Determine the [X, Y] coordinate at the center of the cell enclosing the given text.  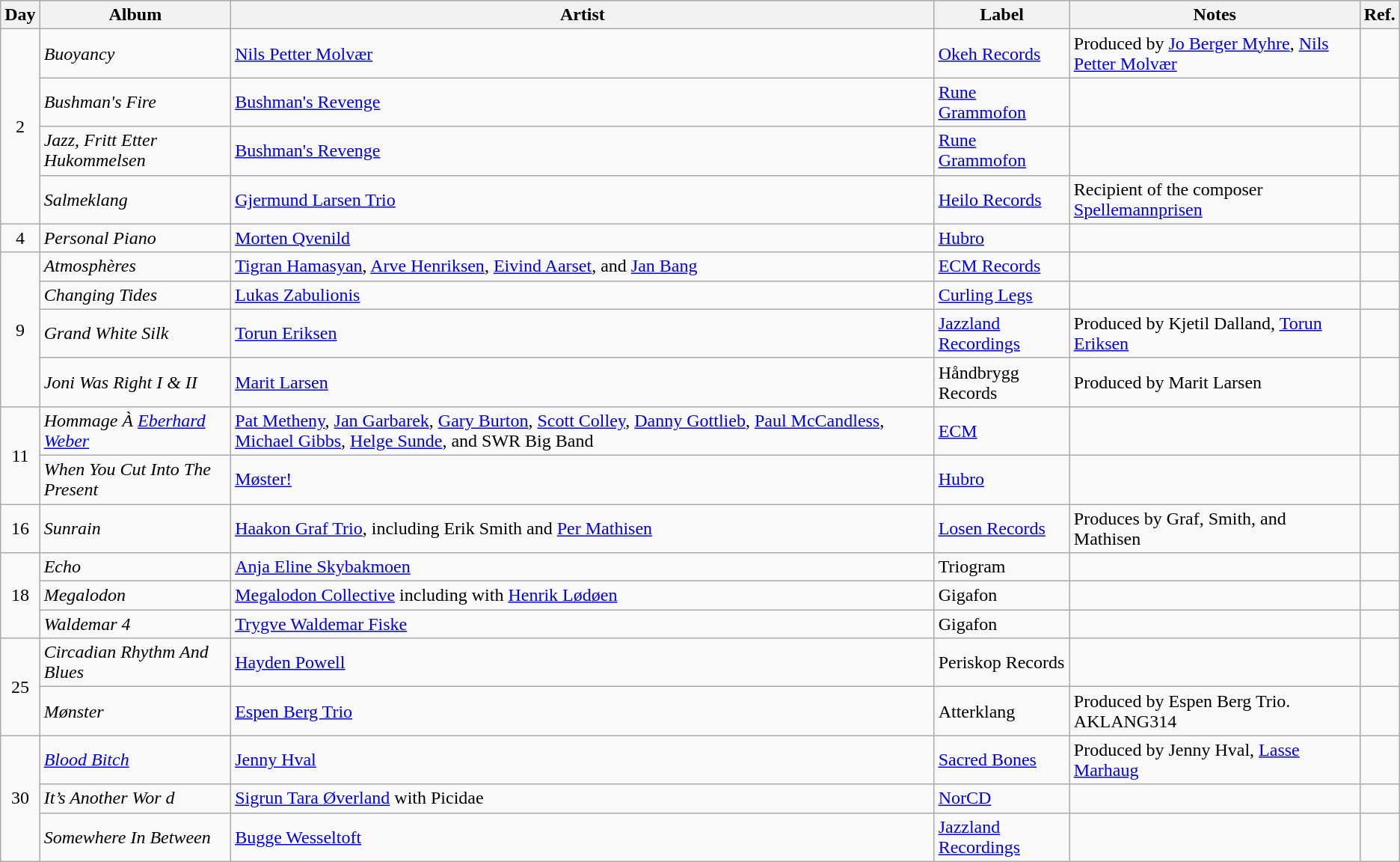
Sigrun Tara Øverland with Picidae [583, 798]
Curling Legs [1002, 295]
25 [20, 687]
Produced by Jo Berger Myhre, Nils Petter Molvær [1215, 54]
30 [20, 798]
Espen Berg Trio [583, 711]
Produced by Marit Larsen [1215, 382]
Marit Larsen [583, 382]
9 [20, 329]
18 [20, 596]
Day [20, 15]
Tigran Hamasyan, Arve Henriksen, Eivind Aarset, and Jan Bang [583, 266]
Møster! [583, 479]
Periskop Records [1002, 663]
Ref. [1379, 15]
Hommage À Eberhard Weber [135, 431]
Triogram [1002, 567]
Nils Petter Molvær [583, 54]
Salmeklang [135, 199]
Produced by Kjetil Dalland, Torun Eriksen [1215, 334]
Buoyancy [135, 54]
Jenny Hval [583, 760]
2 [20, 126]
Heilo Records [1002, 199]
Personal Piano [135, 238]
When You Cut Into The Present [135, 479]
ECM Records [1002, 266]
Sacred Bones [1002, 760]
It’s Another Wor d [135, 798]
NorCD [1002, 798]
11 [20, 455]
Trygve Waldemar Fiske [583, 624]
Atmosphères [135, 266]
Atterklang [1002, 711]
Album [135, 15]
Megalodon [135, 596]
Torun Eriksen [583, 334]
Sunrain [135, 528]
Bugge Wesseltoft [583, 837]
Somewhere In Between [135, 837]
Lukas Zabulionis [583, 295]
16 [20, 528]
Circadian Rhythm And Blues [135, 663]
Notes [1215, 15]
Produced by Espen Berg Trio. AKLANG314 [1215, 711]
Produced by Jenny Hval, Lasse Marhaug [1215, 760]
Gjermund Larsen Trio [583, 199]
Artist [583, 15]
Losen Records [1002, 528]
Mønster [135, 711]
Haakon Graf Trio, including Erik Smith and Per Mathisen [583, 528]
Grand White Silk [135, 334]
Label [1002, 15]
Morten Qvenild [583, 238]
Echo [135, 567]
Pat Metheny, Jan Garbarek, Gary Burton, Scott Colley, Danny Gottlieb, Paul McCandless, Michael Gibbs, Helge Sunde, and SWR Big Band [583, 431]
ECM [1002, 431]
Megalodon Collective including with Henrik Lødøen [583, 596]
Jazz, Fritt Etter Hukommelsen [135, 151]
4 [20, 238]
Produces by Graf, Smith, and Mathisen [1215, 528]
Håndbrygg Records [1002, 382]
Bushman's Fire [135, 102]
Hayden Powell [583, 663]
Okeh Records [1002, 54]
Waldemar 4 [135, 624]
Joni Was Right I & II [135, 382]
Blood Bitch [135, 760]
Changing Tides [135, 295]
Anja Eline Skybakmoen [583, 567]
Recipient of the composer Spellemannprisen [1215, 199]
